Capture the cell that displays the provided text and extract its (x, y) central coordinate. 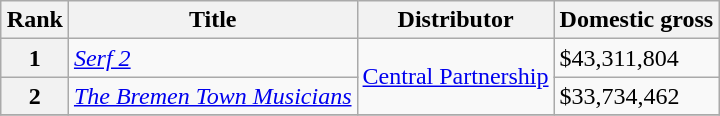
2 (34, 96)
$33,734,462 (636, 96)
Serf 2 (212, 58)
Distributor (456, 20)
Central Partnership (456, 77)
The Bremen Town Musicians (212, 96)
Domestic gross (636, 20)
$43,311,804 (636, 58)
Title (212, 20)
1 (34, 58)
Rank (34, 20)
